Search for the cell housing the specified text and yield its [x, y] center coordinate. 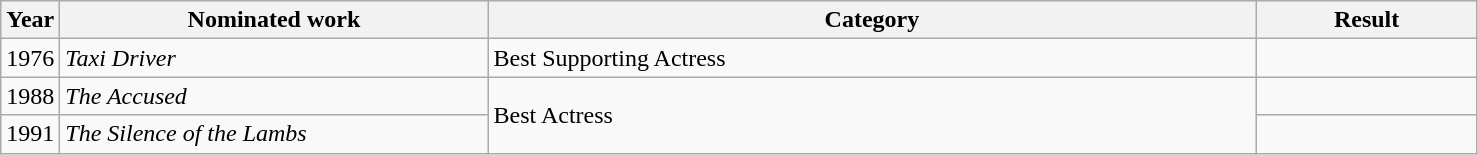
Year [30, 20]
Category [872, 20]
The Accused [274, 96]
The Silence of the Lambs [274, 134]
Best Actress [872, 115]
Result [1366, 20]
Nominated work [274, 20]
Taxi Driver [274, 58]
Best Supporting Actress [872, 58]
1976 [30, 58]
1988 [30, 96]
1991 [30, 134]
